Find where the given text appears and provide that cell's center as [X, Y] coordinate. 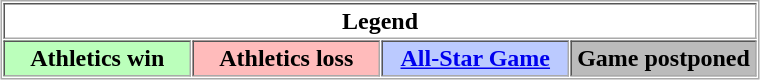
Athletics win [98, 58]
Legend [380, 21]
Game postponed [663, 58]
Athletics loss [286, 58]
All-Star Game [476, 58]
